From the cell containing the given text, extract its center point as (x, y) coordinate. 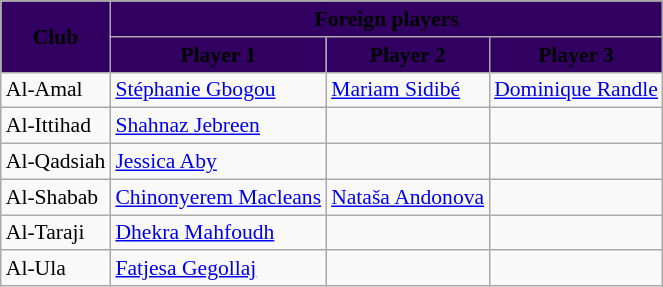
Stéphanie Gbogou (218, 90)
Al-Taraji (56, 233)
Mariam Sidibé (408, 90)
Player 1 (218, 55)
Al-Ula (56, 269)
Chinonyerem Macleans (218, 197)
Player 2 (408, 55)
Jessica Aby (218, 162)
Shahnaz Jebreen (218, 126)
Fatjesa Gegollaj (218, 269)
Al-Ittihad (56, 126)
Nataša Andonova (408, 197)
Player 3 (576, 55)
Club (56, 36)
Dominique Randle (576, 90)
Al-Shabab (56, 197)
Dhekra Mahfoudh (218, 233)
Foreign players (386, 19)
Al-Qadsiah (56, 162)
Al-Amal (56, 90)
